Output the [X, Y] coordinate of the center of the cell containing the given text.  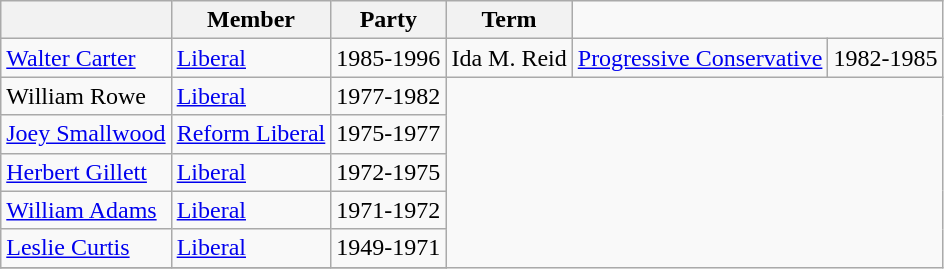
1949-1971 [388, 248]
Reform Liberal [251, 134]
Member [251, 20]
1971-1972 [388, 210]
William Adams [86, 210]
1977-1982 [388, 96]
Herbert Gillett [86, 172]
Leslie Curtis [86, 248]
Progressive Conservative [700, 58]
Party [388, 20]
Term [509, 20]
William Rowe [86, 96]
Ida M. Reid [509, 58]
1985-1996 [388, 58]
1975-1977 [388, 134]
Joey Smallwood [86, 134]
1982-1985 [886, 58]
Walter Carter [86, 58]
1972-1975 [388, 172]
